From the cell containing the given text, extract its center point as (X, Y) coordinate. 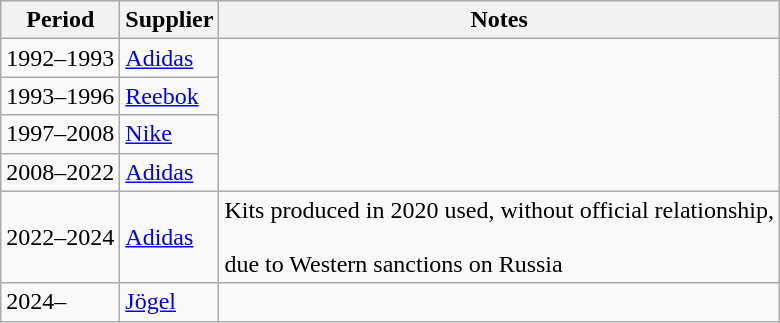
2008–2022 (60, 172)
Nike (170, 134)
Jögel (170, 302)
Period (60, 20)
Kits produced in 2020 used, without official relationship,due to Western sanctions on Russia (500, 237)
Notes (500, 20)
2024– (60, 302)
1992–1993 (60, 58)
1997–2008 (60, 134)
Reebok (170, 96)
2022–2024 (60, 237)
Supplier (170, 20)
1993–1996 (60, 96)
